Locate the cell with the specified text and output its (x, y) center coordinate. 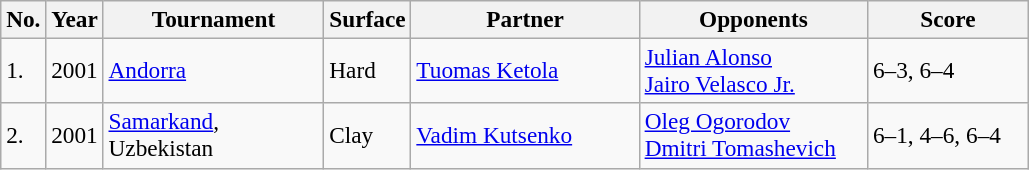
2. (24, 136)
Score (948, 19)
Year (74, 19)
Samarkand, Uzbekistan (214, 136)
Partner (525, 19)
Julian Alonso Jairo Velasco Jr. (753, 70)
Surface (368, 19)
Tuomas Ketola (525, 70)
No. (24, 19)
Oleg Ogorodov Dmitri Tomashevich (753, 136)
1. (24, 70)
Clay (368, 136)
Vadim Kutsenko (525, 136)
Hard (368, 70)
6–3, 6–4 (948, 70)
Tournament (214, 19)
Opponents (753, 19)
Andorra (214, 70)
6–1, 4–6, 6–4 (948, 136)
